Scan for the cell matching the given text and deliver its [x, y] coordinate at center. 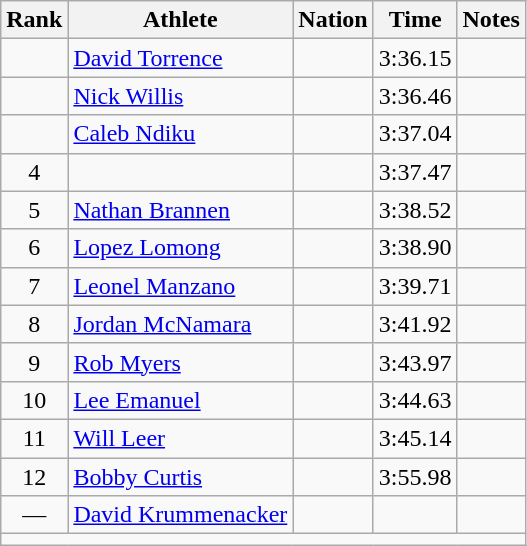
3:39.71 [415, 286]
3:45.14 [415, 438]
Rob Myers [180, 362]
9 [34, 362]
3:44.63 [415, 400]
— [34, 515]
6 [34, 248]
3:36.15 [415, 58]
3:37.04 [415, 134]
3:37.47 [415, 172]
Bobby Curtis [180, 477]
4 [34, 172]
Athlete [180, 20]
12 [34, 477]
8 [34, 324]
Lopez Lomong [180, 248]
3:38.90 [415, 248]
Time [415, 20]
Notes [491, 20]
5 [34, 210]
3:55.98 [415, 477]
Rank [34, 20]
Nick Willis [180, 96]
Will Leer [180, 438]
Nation [333, 20]
3:41.92 [415, 324]
Nathan Brannen [180, 210]
David Krummenacker [180, 515]
3:43.97 [415, 362]
David Torrence [180, 58]
3:36.46 [415, 96]
Lee Emanuel [180, 400]
Leonel Manzano [180, 286]
11 [34, 438]
7 [34, 286]
Caleb Ndiku [180, 134]
Jordan McNamara [180, 324]
10 [34, 400]
3:38.52 [415, 210]
